Determine the [X, Y] coordinate at the center of the cell enclosing the given text.  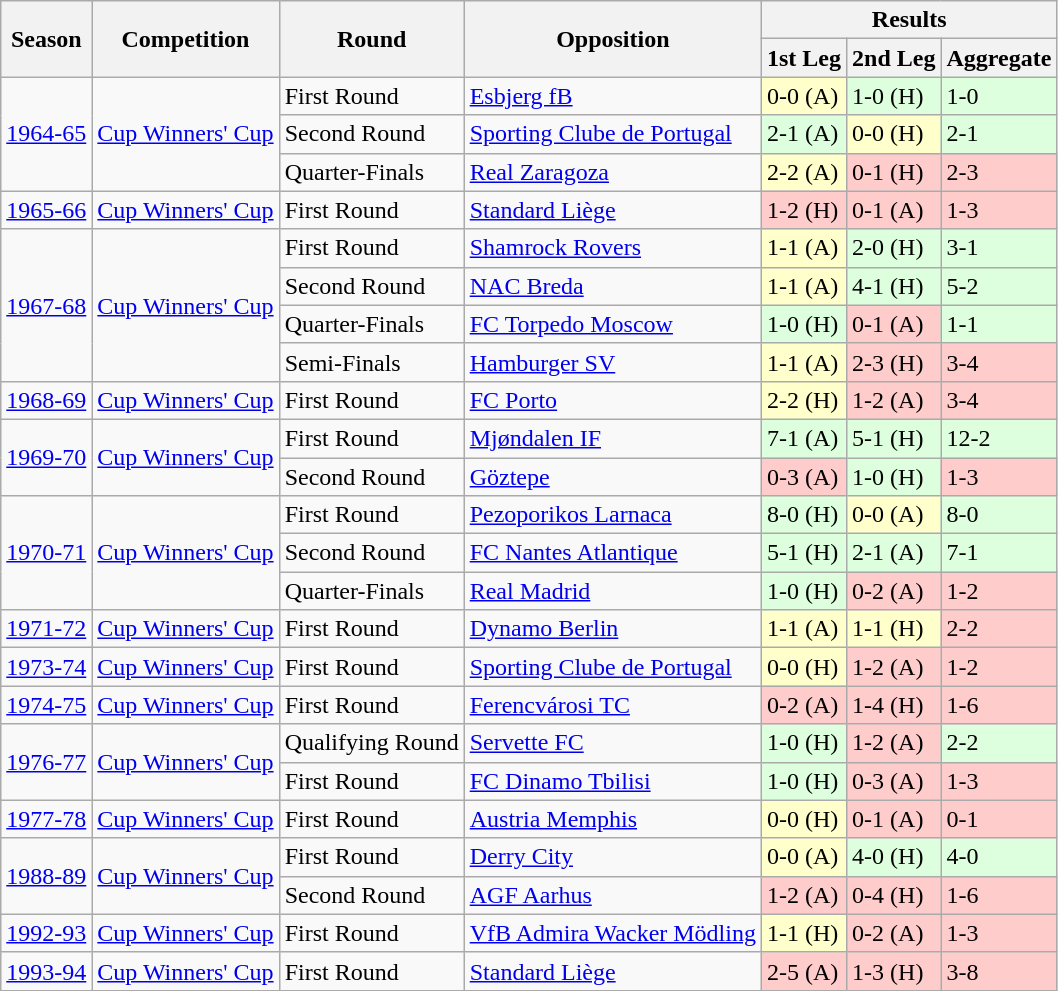
2-2 (A) [804, 172]
Dynamo Berlin [612, 629]
3-8 [999, 971]
2-3 (H) [894, 362]
4-1 (H) [894, 286]
FC Porto [612, 400]
FC Nantes Atlantique [612, 553]
Round [372, 39]
1968-69 [46, 400]
Mjøndalen IF [612, 438]
0-1 [999, 819]
NAC Breda [612, 286]
1-0 [999, 96]
Göztepe [612, 477]
0-4 (H) [894, 895]
1-2 (H) [804, 210]
2-1 [999, 134]
Hamburger SV [612, 362]
7-1 (A) [804, 438]
2-3 [999, 172]
7-1 [999, 553]
1992-93 [46, 933]
5-2 [999, 286]
VfB Admira Wacker Mödling [612, 933]
Pezoporikos Larnaca [612, 515]
FC Torpedo Moscow [612, 324]
2-2 (H) [804, 400]
8-0 [999, 515]
2nd Leg [894, 58]
Austria Memphis [612, 819]
0-1 (H) [894, 172]
1967-68 [46, 305]
Derry City [612, 857]
3-1 [999, 248]
1976-77 [46, 762]
1969-70 [46, 457]
1973-74 [46, 667]
Competition [186, 39]
Real Madrid [612, 591]
2-0 (H) [894, 248]
AGF Aarhus [612, 895]
Esbjerg fB [612, 96]
4-0 (H) [894, 857]
Results [908, 20]
2-5 (A) [804, 971]
Opposition [612, 39]
1st Leg [804, 58]
1965-66 [46, 210]
1-4 (H) [894, 705]
8-0 (H) [804, 515]
1977-78 [46, 819]
4-0 [999, 857]
1971-72 [46, 629]
Semi-Finals [372, 362]
1988-89 [46, 876]
1974-75 [46, 705]
Qualifying Round [372, 743]
FC Dinamo Tbilisi [612, 781]
Aggregate [999, 58]
Servette FC [612, 743]
Ferencvárosi TC [612, 705]
1964-65 [46, 134]
Real Zaragoza [612, 172]
1-3 (H) [894, 971]
Shamrock Rovers [612, 248]
1993-94 [46, 971]
Season [46, 39]
1-1 [999, 324]
1970-71 [46, 553]
12-2 [999, 438]
